Pinpoint the cell where the given text exists, returning its (X, Y) midpoint coordinate. 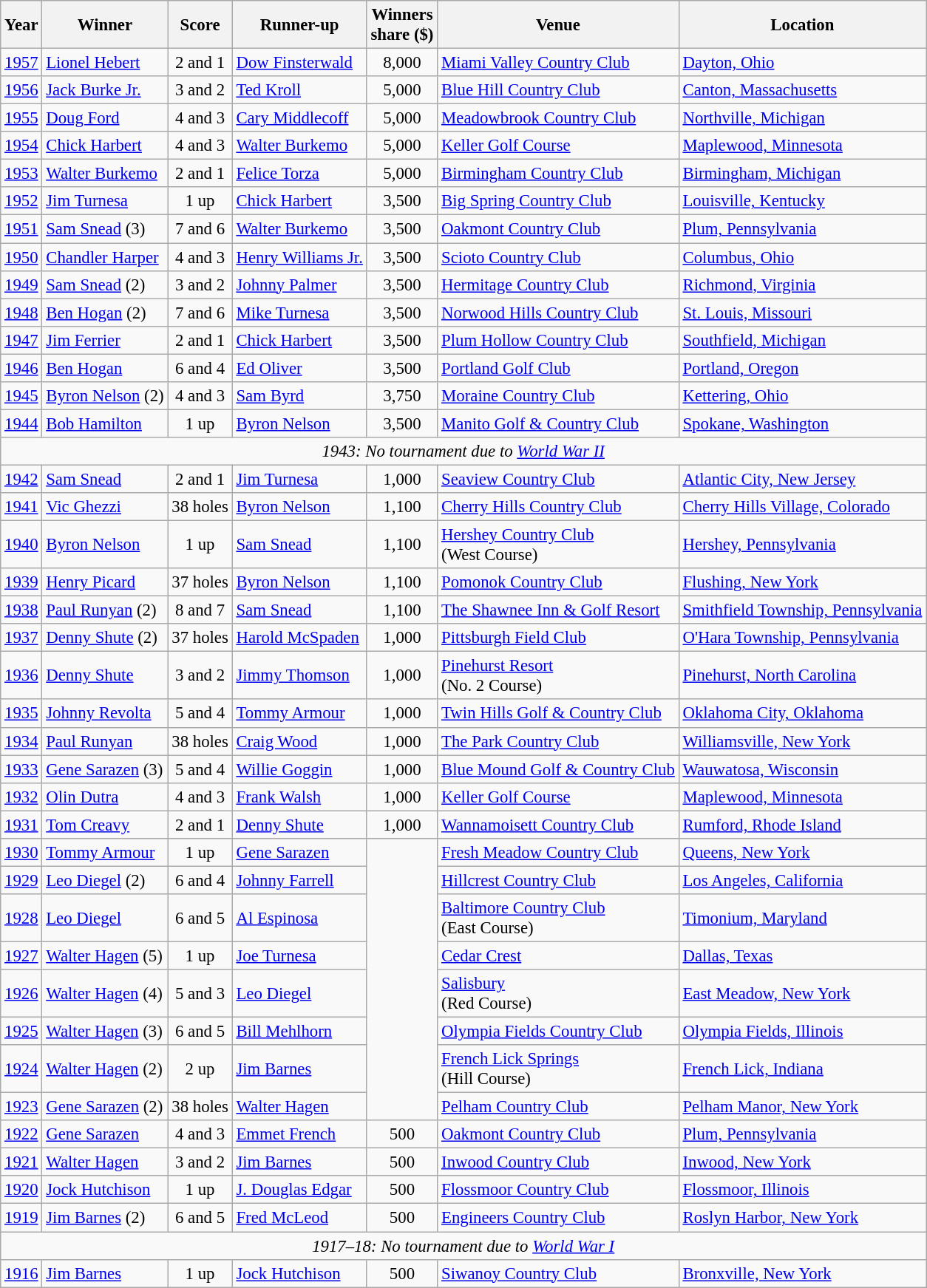
Southfield, Michigan (802, 340)
Birmingham Country Club (558, 174)
Baltimore Country Club(East Course) (558, 918)
Moraine Country Club (558, 396)
Cherry Hills Country Club (558, 507)
Paul Runyan (105, 741)
Johnny Revolta (105, 714)
French Lick Springs(Hill Course) (558, 1069)
Siwanoy Country Club (558, 1273)
Columbus, Ohio (802, 257)
Jim Ferrier (105, 340)
Smithfield Township, Pennsylvania (802, 610)
Spokane, Washington (802, 423)
Hermitage Country Club (558, 284)
1940 (21, 545)
1941 (21, 507)
1931 (21, 825)
The Park Country Club (558, 741)
Venue (558, 25)
1948 (21, 313)
Felice Torza (299, 174)
1946 (21, 368)
Chandler Harper (105, 257)
Portland Golf Club (558, 368)
Cherry Hills Village, Colorado (802, 507)
1950 (21, 257)
Bob Hamilton (105, 423)
1952 (21, 202)
Hershey, Pennsylvania (802, 545)
Inwood, New York (802, 1162)
Scioto Country Club (558, 257)
1945 (21, 396)
Ben Hogan (105, 368)
Doug Ford (105, 118)
Craig Wood (299, 741)
Flossmoor, Illinois (802, 1190)
Northville, Michigan (802, 118)
Meadowbrook Country Club (558, 118)
Runner-up (299, 25)
Portland, Oregon (802, 368)
Jimmy Thomson (299, 675)
Paul Runyan (2) (105, 610)
Pittsburgh Field Club (558, 638)
Bronxville, New York (802, 1273)
1938 (21, 610)
1937 (21, 638)
Dayton, Ohio (802, 63)
Wauwatosa, Wisconsin (802, 769)
Engineers Country Club (558, 1218)
Rumford, Rhode Island (802, 825)
Timonium, Maryland (802, 918)
Emmet French (299, 1134)
Miami Valley Country Club (558, 63)
Flossmoor Country Club (558, 1190)
St. Louis, Missouri (802, 313)
Gene Sarazen (2) (105, 1107)
1929 (21, 880)
Olympia Fields, Illinois (802, 1032)
Byron Nelson (2) (105, 396)
1920 (21, 1190)
1954 (21, 146)
1917–18: No tournament due to World War I (463, 1246)
Kettering, Ohio (802, 396)
Fresh Meadow Country Club (558, 853)
Score (200, 25)
Harold McSpaden (299, 638)
5 and 3 (200, 993)
3,750 (402, 396)
Walter Hagen (2) (105, 1069)
Mike Turnesa (299, 313)
1951 (21, 229)
1925 (21, 1032)
Oklahoma City, Oklahoma (802, 714)
1932 (21, 797)
Jack Burke Jr. (105, 90)
1947 (21, 340)
Hillcrest Country Club (558, 880)
1949 (21, 284)
Cedar Crest (558, 955)
2 up (200, 1069)
French Lick, Indiana (802, 1069)
Twin Hills Golf & Country Club (558, 714)
Flushing, New York (802, 582)
Frank Walsh (299, 797)
1928 (21, 918)
Lionel Hebert (105, 63)
Canton, Massachusetts (802, 90)
Blue Mound Golf & Country Club (558, 769)
Richmond, Virginia (802, 284)
J. Douglas Edgar (299, 1190)
Winnersshare ($) (402, 25)
1921 (21, 1162)
1927 (21, 955)
Winner (105, 25)
Pinehurst Resort(No. 2 Course) (558, 675)
1953 (21, 174)
Fred McLeod (299, 1218)
Henry Picard (105, 582)
Johnny Palmer (299, 284)
Blue Hill Country Club (558, 90)
Pinehurst, North Carolina (802, 675)
1935 (21, 714)
Norwood Hills Country Club (558, 313)
Olympia Fields Country Club (558, 1032)
Walter Hagen (3) (105, 1032)
Pomonok Country Club (558, 582)
Salisbury(Red Course) (558, 993)
Cary Middlecoff (299, 118)
Queens, New York (802, 853)
1933 (21, 769)
Bill Mehlhorn (299, 1032)
Tom Creavy (105, 825)
1930 (21, 853)
The Shawnee Inn & Golf Resort (558, 610)
Inwood Country Club (558, 1162)
East Meadow, New York (802, 993)
Gene Sarazen (3) (105, 769)
8 and 7 (200, 610)
Leo Diegel (2) (105, 880)
Johnny Farrell (299, 880)
1919 (21, 1218)
Sam Snead (2) (105, 284)
1923 (21, 1107)
Seaview Country Club (558, 479)
1934 (21, 741)
Birmingham, Michigan (802, 174)
Al Espinosa (299, 918)
Jim Barnes (2) (105, 1218)
Olin Dutra (105, 797)
1922 (21, 1134)
Denny Shute (2) (105, 638)
Big Spring Country Club (558, 202)
8,000 (402, 63)
1944 (21, 423)
1943: No tournament due to World War II (463, 452)
Sam Byrd (299, 396)
O'Hara Township, Pennsylvania (802, 638)
Joe Turnesa (299, 955)
Year (21, 25)
Los Angeles, California (802, 880)
Henry Williams Jr. (299, 257)
Ted Kroll (299, 90)
Louisville, Kentucky (802, 202)
Ben Hogan (2) (105, 313)
Plum Hollow Country Club (558, 340)
Hershey Country Club(West Course) (558, 545)
1942 (21, 479)
Walter Hagen (5) (105, 955)
Sam Snead (3) (105, 229)
Pelham Manor, New York (802, 1107)
Walter Hagen (4) (105, 993)
1926 (21, 993)
Vic Ghezzi (105, 507)
1916 (21, 1273)
1955 (21, 118)
Willie Goggin (299, 769)
Pelham Country Club (558, 1107)
Manito Golf & Country Club (558, 423)
1957 (21, 63)
Dallas, Texas (802, 955)
1939 (21, 582)
Roslyn Harbor, New York (802, 1218)
1936 (21, 675)
1956 (21, 90)
Williamsville, New York (802, 741)
Wannamoisett Country Club (558, 825)
Location (802, 25)
Ed Oliver (299, 368)
Dow Finsterwald (299, 63)
Atlantic City, New Jersey (802, 479)
1924 (21, 1069)
